Identify which cell holds the provided text, then report its [x, y] central coordinate. 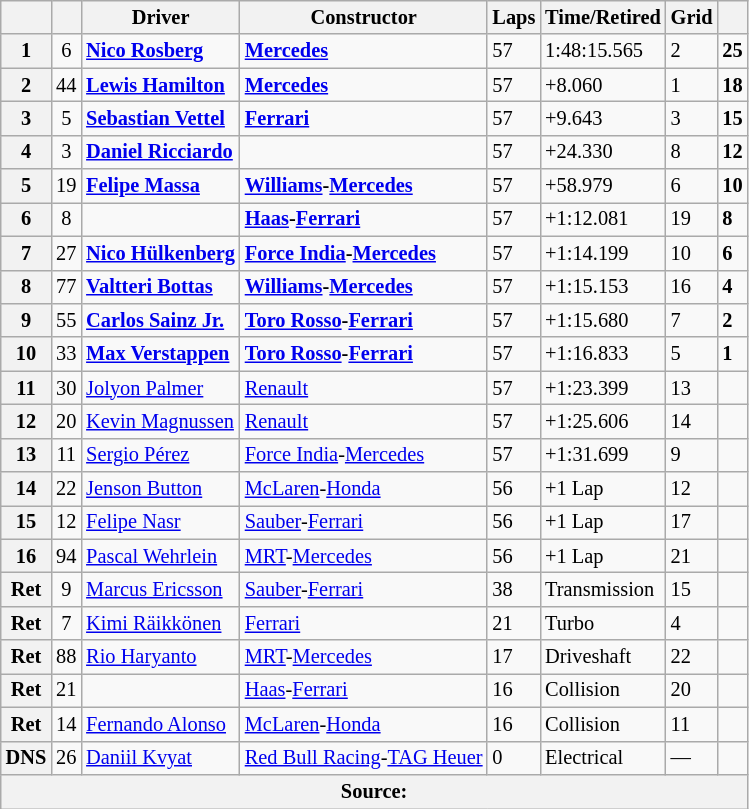
Laps [514, 17]
Kimi Räikkönen [160, 623]
Constructor [364, 17]
+58.979 [603, 186]
Electrical [603, 758]
Daniel Ricciardo [160, 152]
Carlos Sainz Jr. [160, 320]
25 [732, 51]
+1:12.081 [603, 219]
Red Bull Racing-TAG Heuer [364, 758]
DNS [26, 758]
Nico Rosberg [160, 51]
+1:25.606 [603, 421]
+24.330 [603, 152]
+1:16.833 [603, 354]
Sergio Pérez [160, 455]
Sebastian Vettel [160, 118]
30 [66, 388]
+1:15.153 [603, 287]
+1:31.699 [603, 455]
Kevin Magnussen [160, 421]
Marcus Ericsson [160, 589]
Nico Hülkenberg [160, 253]
Lewis Hamilton [160, 85]
Grid [692, 17]
26 [66, 758]
Fernando Alonso [160, 724]
94 [66, 556]
+9.643 [603, 118]
33 [66, 354]
+1:15.680 [603, 320]
27 [66, 253]
Max Verstappen [160, 354]
55 [66, 320]
Driver [160, 17]
44 [66, 85]
Time/Retired [603, 17]
+1:14.199 [603, 253]
Transmission [603, 589]
— [692, 758]
Turbo [603, 623]
Pascal Wehrlein [160, 556]
Valtteri Bottas [160, 287]
0 [514, 758]
1:48:15.565 [603, 51]
Driveshaft [603, 657]
18 [732, 85]
88 [66, 657]
Daniil Kvyat [160, 758]
Felipe Nasr [160, 522]
Jenson Button [160, 489]
+1:23.399 [603, 388]
Jolyon Palmer [160, 388]
38 [514, 589]
Rio Haryanto [160, 657]
+8.060 [603, 85]
Source: [374, 791]
Felipe Massa [160, 186]
77 [66, 287]
